Pinpoint the cell where the given text exists, returning its [x, y] midpoint coordinate. 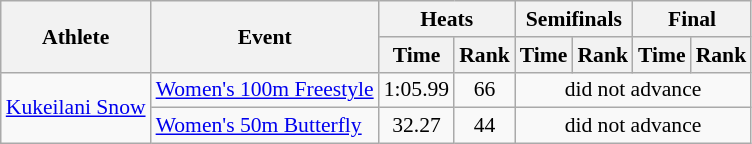
32.27 [416, 126]
Semifinals [574, 19]
Women's 100m Freestyle [265, 90]
Athlete [76, 36]
Event [265, 36]
Final [692, 19]
Women's 50m Butterfly [265, 126]
66 [484, 90]
1:05.99 [416, 90]
44 [484, 126]
Heats [447, 19]
Kukeilani Snow [76, 108]
